For the text-containing cell, return its midpoint in [X, Y] coordinate format. 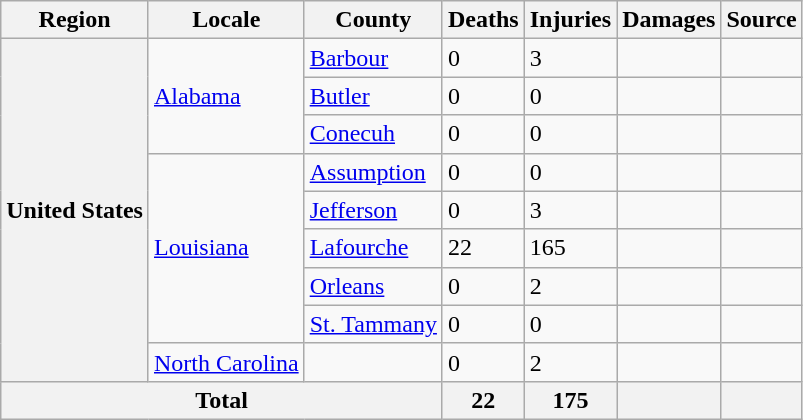
Region [75, 20]
Deaths [483, 20]
Jefferson [373, 210]
Butler [373, 96]
Barbour [373, 58]
North Carolina [226, 362]
Louisiana [226, 248]
Orleans [373, 286]
165 [570, 248]
Injuries [570, 20]
Locale [226, 20]
Lafourche [373, 248]
County [373, 20]
Assumption [373, 172]
Alabama [226, 96]
Conecuh [373, 134]
175 [570, 400]
St. Tammany [373, 324]
United States [75, 210]
Total [222, 400]
Damages [669, 20]
Source [762, 20]
